Pinpoint the cell where the given text exists, returning its (X, Y) midpoint coordinate. 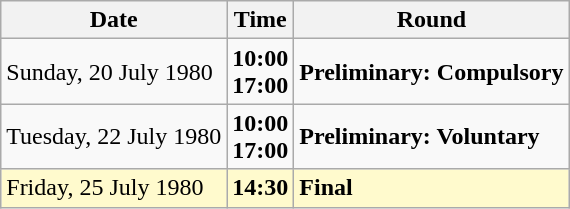
Round (432, 20)
Date (114, 20)
14:30 (260, 188)
Time (260, 20)
Preliminary: Compulsory (432, 72)
Final (432, 188)
Sunday, 20 July 1980 (114, 72)
Preliminary: Voluntary (432, 136)
Friday, 25 July 1980 (114, 188)
Tuesday, 22 July 1980 (114, 136)
